Identify which cell holds the provided text, then report its [X, Y] central coordinate. 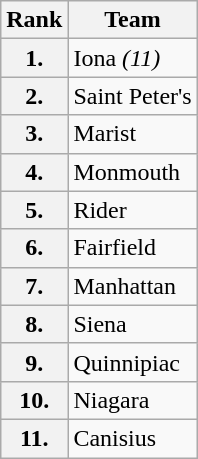
8. [34, 324]
Rank [34, 20]
3. [34, 134]
Fairfield [132, 248]
6. [34, 248]
11. [34, 438]
7. [34, 286]
Niagara [132, 400]
Saint Peter's [132, 96]
Siena [132, 324]
Rider [132, 210]
Team [132, 20]
Iona (11) [132, 58]
1. [34, 58]
Marist [132, 134]
Canisius [132, 438]
Monmouth [132, 172]
10. [34, 400]
9. [34, 362]
2. [34, 96]
4. [34, 172]
Quinnipiac [132, 362]
Manhattan [132, 286]
5. [34, 210]
